Locate the cell with the specified text and output its [x, y] center coordinate. 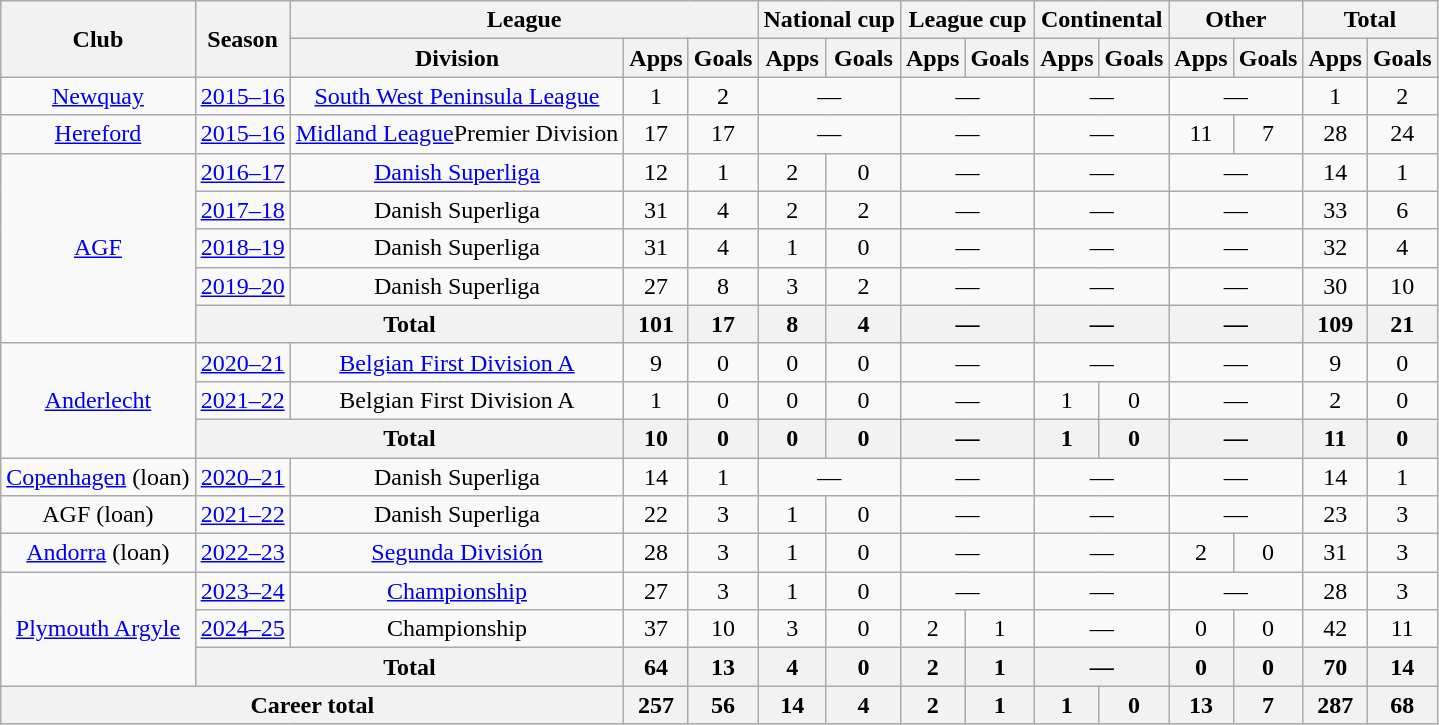
70 [1335, 667]
2024–25 [242, 629]
2018–19 [242, 248]
Division [457, 58]
Hereford [98, 134]
21 [1402, 324]
23 [1335, 515]
2023–24 [242, 591]
Continental [1102, 20]
Midland LeaguePremier Division [457, 134]
League [524, 20]
37 [656, 629]
12 [656, 172]
287 [1335, 705]
Other [1236, 20]
Club [98, 39]
Segunda División [457, 553]
Plymouth Argyle [98, 629]
Newquay [98, 96]
League cup [967, 20]
56 [723, 705]
32 [1335, 248]
257 [656, 705]
National cup [829, 20]
64 [656, 667]
24 [1402, 134]
6 [1402, 210]
2022–23 [242, 553]
42 [1335, 629]
109 [1335, 324]
2016–17 [242, 172]
Andorra (loan) [98, 553]
68 [1402, 705]
2017–18 [242, 210]
22 [656, 515]
Season [242, 39]
Career total [312, 705]
101 [656, 324]
AGF (loan) [98, 515]
33 [1335, 210]
30 [1335, 286]
Anderlecht [98, 400]
Copenhagen (loan) [98, 477]
AGF [98, 248]
2019–20 [242, 286]
South West Peninsula League [457, 96]
